Locate the cell with the specified text and output its (X, Y) center coordinate. 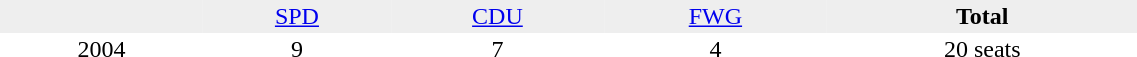
FWG (716, 16)
SPD (297, 16)
CDU (498, 16)
